Return the (x, y) coordinate for the center point of the cell that contains the specified text.  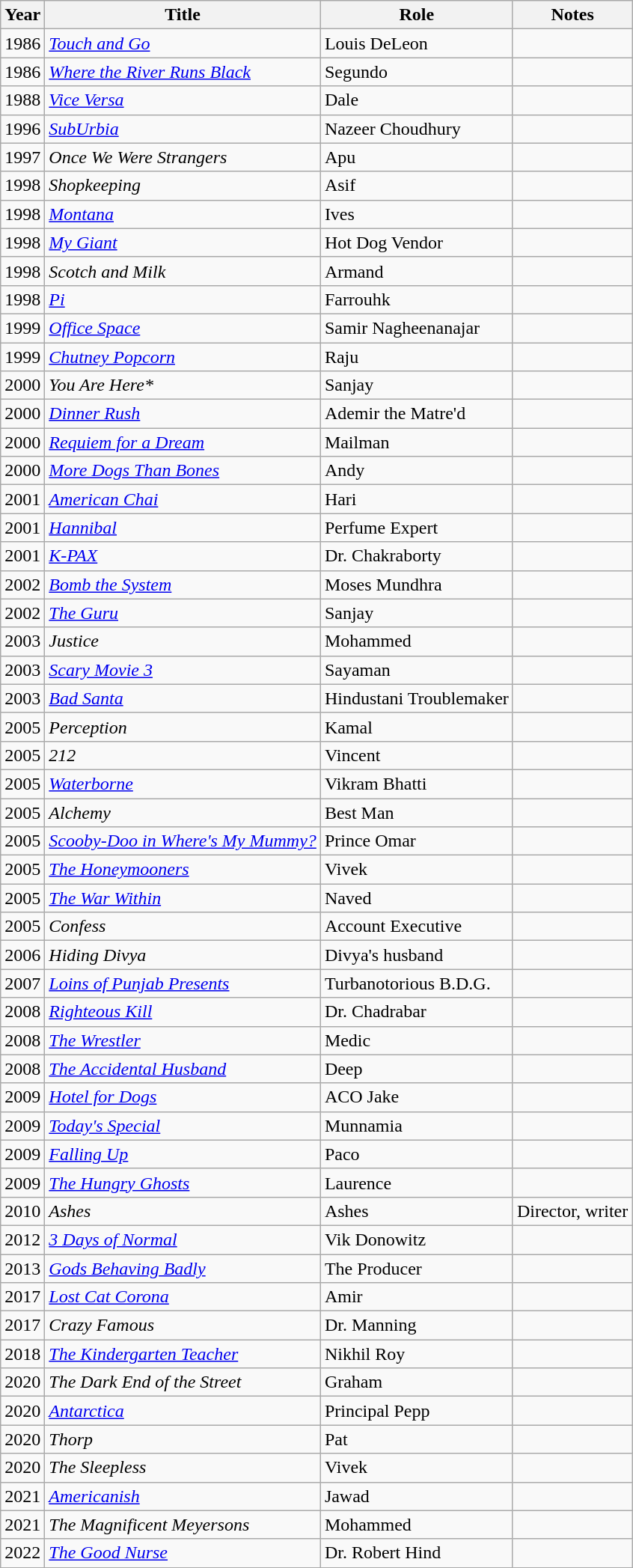
Dr. Robert Hind (416, 1553)
The Sleepless (183, 1468)
Principal Pepp (416, 1411)
Thorp (183, 1439)
Paco (416, 1154)
The Producer (416, 1269)
Farrouhk (416, 299)
Raju (416, 357)
You Are Here* (183, 385)
2018 (22, 1354)
More Dogs Than Bones (183, 471)
Louis DeLeon (416, 43)
Shopkeeping (183, 186)
The War Within (183, 898)
Touch and Go (183, 43)
Falling Up (183, 1154)
The Accidental Husband (183, 1069)
Armand (416, 271)
Kamal (416, 727)
Dr. Chakraborty (416, 556)
3 Days of Normal (183, 1239)
Laurence (416, 1183)
K-PAX (183, 556)
Title (183, 15)
Requiem for a Dream (183, 442)
American Chai (183, 499)
SubUrbia (183, 129)
Once We Were Strangers (183, 157)
Vincent (416, 755)
Perception (183, 727)
Medic (416, 1040)
Amir (416, 1297)
Vikram Bhatti (416, 784)
Hindustani Troublemaker (416, 698)
Scary Movie 3 (183, 670)
Lost Cat Corona (183, 1297)
Loins of Punjab Presents (183, 983)
Antarctica (183, 1411)
Best Man (416, 812)
Dr. Manning (416, 1326)
ACO Jake (416, 1097)
Apu (416, 157)
Hari (416, 499)
The Kindergarten Teacher (183, 1354)
2007 (22, 983)
Vik Donowitz (416, 1239)
Gods Behaving Badly (183, 1269)
2006 (22, 955)
Vice Versa (183, 100)
Pi (183, 299)
The Hungry Ghosts (183, 1183)
Divya's husband (416, 955)
Chutney Popcorn (183, 357)
Ives (416, 214)
1996 (22, 129)
Andy (416, 471)
Justice (183, 641)
Scotch and Milk (183, 271)
Dr. Chadrabar (416, 1012)
Waterborne (183, 784)
The Honeymooners (183, 870)
Hot Dog Vendor (416, 242)
1988 (22, 100)
Ademir the Matre'd (416, 414)
Bad Santa (183, 698)
Dale (416, 100)
Montana (183, 214)
Bomb the System (183, 585)
Perfume Expert (416, 528)
Prince Omar (416, 841)
1997 (22, 157)
Munnamia (416, 1126)
Office Space (183, 328)
Righteous Kill (183, 1012)
Asif (416, 186)
The Dark End of the Street (183, 1382)
My Giant (183, 242)
Alchemy (183, 812)
Hotel for Dogs (183, 1097)
Turbanotorious B.D.G. (416, 983)
The Guru (183, 613)
Deep (416, 1069)
The Good Nurse (183, 1553)
Dinner Rush (183, 414)
Where the River Runs Black (183, 72)
Year (22, 15)
2013 (22, 1269)
Today's Special (183, 1126)
Naved (416, 898)
2022 (22, 1553)
Jawad (416, 1496)
Nazeer Choudhury (416, 129)
2012 (22, 1239)
Hiding Divya (183, 955)
Scooby-Doo in Where's My Mummy? (183, 841)
2010 (22, 1211)
Crazy Famous (183, 1326)
Sayaman (416, 670)
Director, writer (572, 1211)
Notes (572, 15)
Pat (416, 1439)
Role (416, 15)
212 (183, 755)
Samir Nagheenanajar (416, 328)
The Wrestler (183, 1040)
Confess (183, 927)
Hannibal (183, 528)
Segundo (416, 72)
The Magnificent Meyersons (183, 1525)
Graham (416, 1382)
Mailman (416, 442)
Americanish (183, 1496)
Account Executive (416, 927)
Nikhil Roy (416, 1354)
Moses Mundhra (416, 585)
